Determine the (X, Y) coordinate at the center of the cell enclosing the given text.  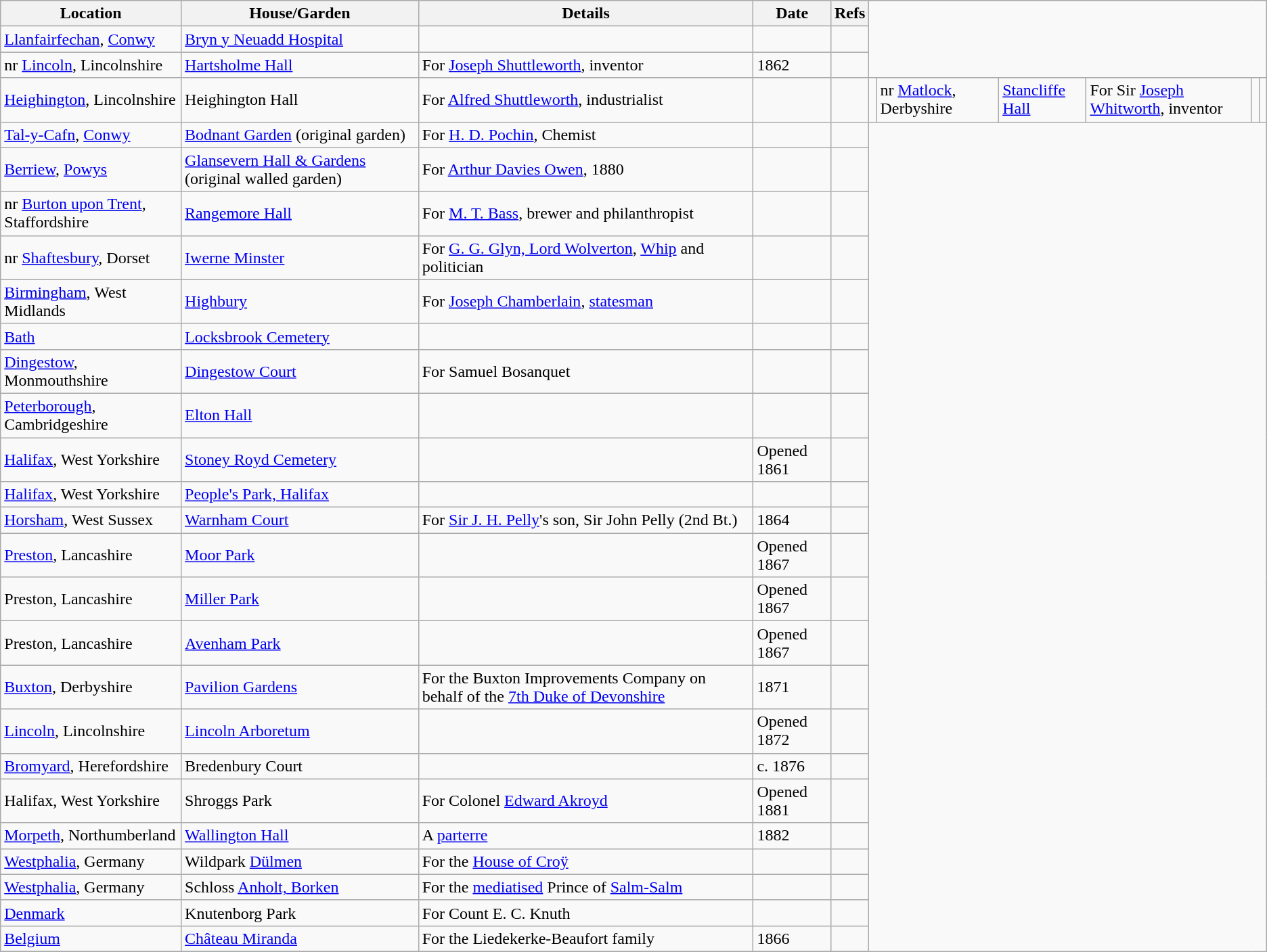
Bredenbury Court (301, 766)
nr Burton upon Trent, Staffordshire (91, 214)
For Sir Joseph Whitworth, inventor (1169, 100)
Pavilion Gardens (301, 687)
Opened 1861 (792, 459)
Miller Park (301, 599)
Peterborough, Cambridgeshire (91, 415)
Bodnant Garden (original garden) (301, 135)
1866 (792, 938)
For the Liedekerke-Beaufort family (586, 938)
A parterre (586, 836)
Stoney Royd Cemetery (301, 459)
For Colonel Edward Akroyd (586, 801)
For M. T. Bass, brewer and philanthropist (586, 214)
For Count E. C. Knuth (586, 913)
Belgium (91, 938)
Lincoln Arboretum (301, 731)
Details (586, 14)
Elton Hall (301, 415)
For H. D. Pochin, Chemist (586, 135)
Iwerne Minster (301, 257)
Schloss Anholt, Borken (301, 887)
For Sir J. H. Pelly's son, Sir John Pelly (2nd Bt.) (586, 520)
Stancliffe Hall (1042, 100)
Denmark (91, 913)
For the mediatised Prince of Salm-Salm (586, 887)
Heighington, Lincolnshire (91, 100)
For Arthur Davies Owen, 1880 (586, 169)
Bath (91, 336)
1862 (792, 65)
For Joseph Shuttleworth, inventor (586, 65)
nr Matlock, Derbyshire (938, 100)
Shroggs Park (301, 801)
Lincoln, Lincolnshire (91, 731)
Rangemore Hall (301, 214)
Heighington Hall (301, 100)
Bryn y Neuadd Hospital (301, 39)
1882 (792, 836)
nr Lincoln, Lincolnshire (91, 65)
Highbury (301, 302)
For Alfred Shuttleworth, industrialist (586, 100)
Opened 1881 (792, 801)
For the Buxton Improvements Company on behalf of the 7th Duke of Devonshire (586, 687)
House/Garden (301, 14)
Warnham Court (301, 520)
1871 (792, 687)
Glansevern Hall & Gardens (original walled garden) (301, 169)
Moor Park (301, 555)
For the House of Croÿ (586, 861)
Birmingham, West Midlands (91, 302)
Dingestow, Monmouthshire (91, 371)
For Samuel Bosanquet (586, 371)
For Joseph Chamberlain, statesman (586, 302)
1864 (792, 520)
Opened 1872 (792, 731)
Château Miranda (301, 938)
Hartsholme Hall (301, 65)
Llanfairfechan, Conwy (91, 39)
Wallington Hall (301, 836)
Wildpark Dülmen (301, 861)
Dingestow Court (301, 371)
Locksbrook Cemetery (301, 336)
Bromyard, Herefordshire (91, 766)
For G. G. Glyn, Lord Wolverton, Whip and politician (586, 257)
Date (792, 14)
Morpeth, Northumberland (91, 836)
Berriew, Powys (91, 169)
c. 1876 (792, 766)
Horsham, West Sussex (91, 520)
Knutenborg Park (301, 913)
Location (91, 14)
Refs (849, 14)
People's Park, Halifax (301, 495)
nr Shaftesbury, Dorset (91, 257)
Avenham Park (301, 643)
Tal-y-Cafn, Conwy (91, 135)
Buxton, Derbyshire (91, 687)
